Locate the cell with the specified text and output its [x, y] center coordinate. 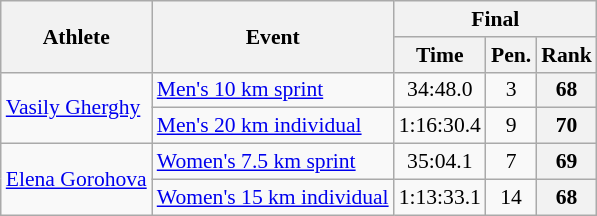
14 [511, 197]
Final [496, 19]
Men's 20 km individual [273, 126]
35:04.1 [440, 162]
Elena Gorohova [76, 180]
Rank [566, 55]
9 [511, 126]
1:16:30.4 [440, 126]
3 [511, 90]
70 [566, 126]
1:13:33.1 [440, 197]
69 [566, 162]
7 [511, 162]
Women's 7.5 km sprint [273, 162]
34:48.0 [440, 90]
Event [273, 36]
Time [440, 55]
Pen. [511, 55]
Men's 10 km sprint [273, 90]
Women's 15 km individual [273, 197]
Vasily Gherghy [76, 108]
Athlete [76, 36]
